Pinpoint the cell where the given text exists, returning its [X, Y] midpoint coordinate. 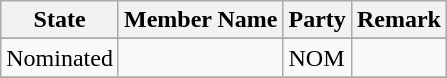
Nominated [60, 58]
NOM [317, 58]
State [60, 20]
Party [317, 20]
Remark [398, 20]
Member Name [200, 20]
